Locate the cell with the specified text and output its [X, Y] center coordinate. 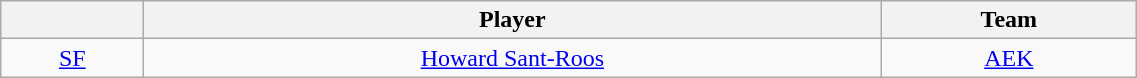
Howard Sant-Roos [512, 58]
SF [72, 58]
Player [512, 20]
AEK [1009, 58]
Team [1009, 20]
